Determine the (x, y) coordinate at the center of the cell enclosing the given text.  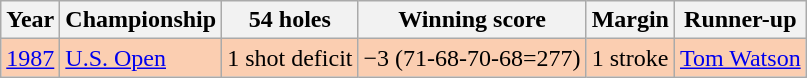
Year (30, 20)
Runner-up (740, 20)
Championship (141, 20)
−3 (71-68-70-68=277) (472, 58)
U.S. Open (141, 58)
1 stroke (630, 58)
Margin (630, 20)
1 shot deficit (290, 58)
54 holes (290, 20)
Winning score (472, 20)
Tom Watson (740, 58)
1987 (30, 58)
